Locate the cell with the specified text and output its [X, Y] center coordinate. 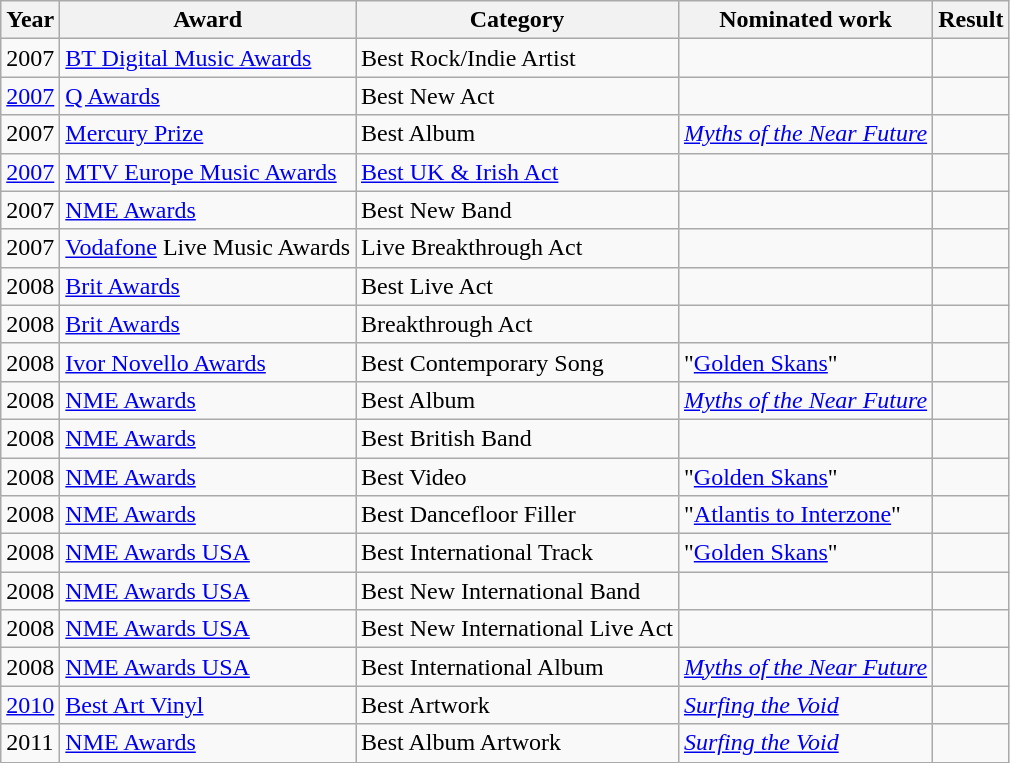
Live Breakthrough Act [518, 248]
Best International Album [518, 667]
Best Dancefloor Filler [518, 515]
Best New Act [518, 96]
Nominated work [805, 20]
Best International Track [518, 553]
Best Album Artwork [518, 743]
MTV Europe Music Awards [208, 172]
Category [518, 20]
Best Art Vinyl [208, 705]
Mercury Prize [208, 134]
Best Contemporary Song [518, 362]
Award [208, 20]
Best Live Act [518, 286]
2011 [30, 743]
Vodafone Live Music Awards [208, 248]
Result [971, 20]
2010 [30, 705]
Best Video [518, 477]
Best Artwork [518, 705]
Best Rock/Indie Artist [518, 58]
Best New International Band [518, 591]
Best British Band [518, 438]
Breakthrough Act [518, 324]
Best New Band [518, 210]
Year [30, 20]
"Atlantis to Interzone" [805, 515]
BT Digital Music Awards [208, 58]
Q Awards [208, 96]
Ivor Novello Awards [208, 362]
Best New International Live Act [518, 629]
Best UK & Irish Act [518, 172]
